Search for the cell housing the specified text and yield its (x, y) center coordinate. 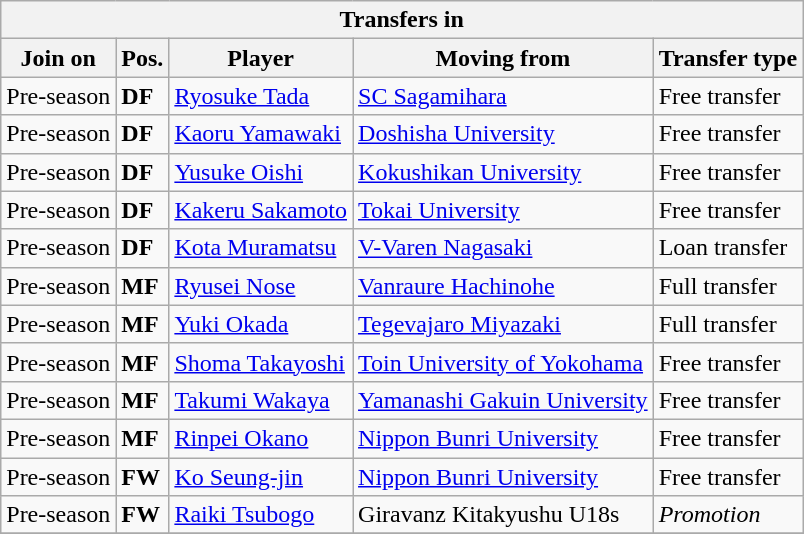
Ryusei Nose (261, 286)
Kaoru Yamawaki (261, 134)
Yuki Okada (261, 324)
SC Sagamihara (504, 96)
Shoma Takayoshi (261, 362)
Kota Muramatsu (261, 248)
Yamanashi Gakuin University (504, 400)
Toin University of Yokohama (504, 362)
Transfer type (728, 58)
Ryosuke Tada (261, 96)
Raiki Tsubogo (261, 515)
Giravanz Kitakyushu U18s (504, 515)
Tokai University (504, 210)
Moving from (504, 58)
Join on (58, 58)
Loan transfer (728, 248)
Promotion (728, 515)
Vanraure Hachinohe (504, 286)
Tegevajaro Miyazaki (504, 324)
Yusuke Oishi (261, 172)
Kakeru Sakamoto (261, 210)
Ko Seung-jin (261, 477)
V-Varen Nagasaki (504, 248)
Player (261, 58)
Pos. (142, 58)
Doshisha University (504, 134)
Rinpei Okano (261, 438)
Kokushikan University (504, 172)
Takumi Wakaya (261, 400)
Transfers in (402, 20)
